Extract the [x, y] coordinate from the center of the cell holding the provided text.  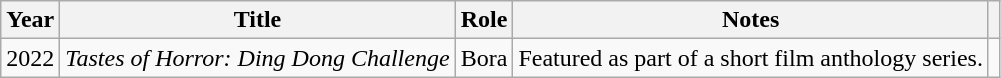
Featured as part of a short film anthology series. [751, 58]
Bora [484, 58]
Title [258, 20]
Tastes of Horror: Ding Dong Challenge [258, 58]
2022 [30, 58]
Role [484, 20]
Year [30, 20]
Notes [751, 20]
